Detect which cell encompasses the target text, then output its (X, Y) center coordinate. 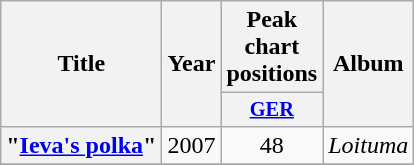
"Ieva's polka" (82, 145)
GER (272, 110)
48 (272, 145)
Loituma (368, 145)
Peak chart positions (272, 47)
Album (368, 64)
Year (192, 64)
Title (82, 64)
2007 (192, 145)
